Provide the [X, Y] coordinate of the cell's center where the given text is located.  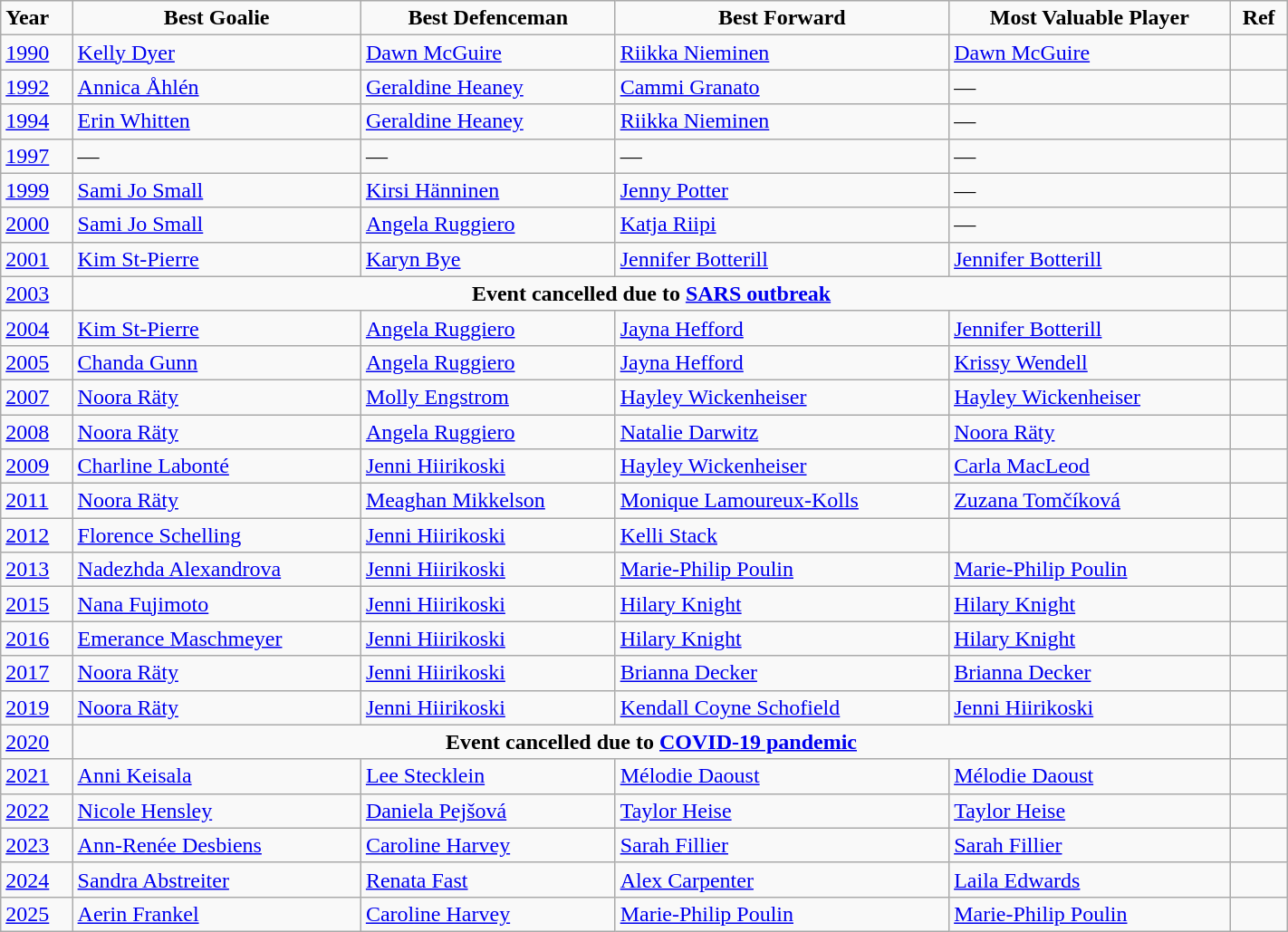
2012 [36, 535]
2001 [36, 259]
2016 [36, 639]
Anni Keisala [216, 776]
1999 [36, 190]
2004 [36, 328]
Kendall Coyne Schofield [783, 707]
2022 [36, 811]
Monique Lamoureux-Kolls [783, 501]
Jenny Potter [783, 190]
Nicole Hensley [216, 811]
Renata Fast [487, 879]
Kirsi Hänninen [487, 190]
Annica Åhlén [216, 87]
Best Forward [783, 18]
2019 [36, 707]
Zuzana Tomčíková [1090, 501]
Meaghan Mikkelson [487, 501]
2025 [36, 914]
2003 [36, 293]
Krissy Wendell [1090, 362]
2015 [36, 604]
Daniela Pejšová [487, 811]
2013 [36, 570]
Best Goalie [216, 18]
Erin Whitten [216, 121]
1990 [36, 53]
1994 [36, 121]
Most Valuable Player [1090, 18]
Karyn Bye [487, 259]
2000 [36, 225]
2024 [36, 879]
Laila Edwards [1090, 879]
Best Defenceman [487, 18]
2017 [36, 673]
Alex Carpenter [783, 879]
2011 [36, 501]
2020 [36, 742]
Kelly Dyer [216, 53]
Nana Fujimoto [216, 604]
Kelli Stack [783, 535]
Event cancelled due to COVID-19 pandemic [651, 742]
Lee Stecklein [487, 776]
Year [36, 18]
Ann-Renée Desbiens [216, 845]
Ref [1259, 18]
Charline Labonté [216, 466]
2008 [36, 432]
1992 [36, 87]
Sandra Abstreiter [216, 879]
Nadezhda Alexandrova [216, 570]
2021 [36, 776]
2005 [36, 362]
Molly Engstrom [487, 397]
Aerin Frankel [216, 914]
Katja Riipi [783, 225]
Florence Schelling [216, 535]
Chanda Gunn [216, 362]
Carla MacLeod [1090, 466]
Emerance Maschmeyer [216, 639]
Event cancelled due to SARS outbreak [651, 293]
2009 [36, 466]
1997 [36, 156]
2007 [36, 397]
Cammi Granato [783, 87]
Natalie Darwitz [783, 432]
2023 [36, 845]
